Output the (X, Y) coordinate of the center of the cell containing the given text.  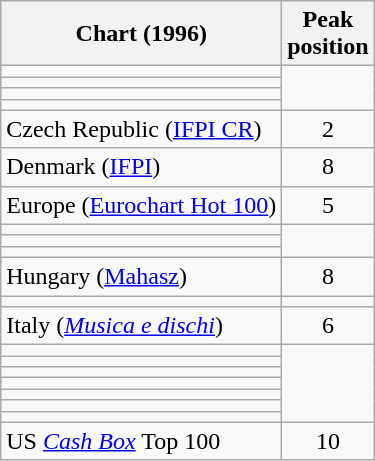
Europe (Eurochart Hot 100) (142, 205)
US Cash Box Top 100 (142, 441)
10 (328, 441)
Italy (Musica e dischi) (142, 326)
Hungary (Mahasz) (142, 276)
2 (328, 129)
Denmark (IFPI) (142, 167)
Chart (1996) (142, 34)
6 (328, 326)
Peakposition (328, 34)
Czech Republic (IFPI CR) (142, 129)
5 (328, 205)
